Extract the [X, Y] coordinate from the center of the cell holding the provided text.  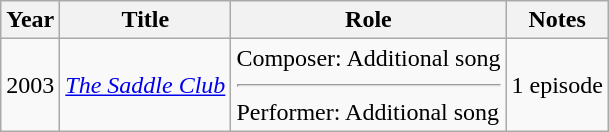
Composer: Additional songPerformer: Additional song [368, 85]
Title [146, 20]
Year [30, 20]
Role [368, 20]
1 episode [557, 85]
Notes [557, 20]
2003 [30, 85]
The Saddle Club [146, 85]
